Return (x, y) of the center of cell containing provided text 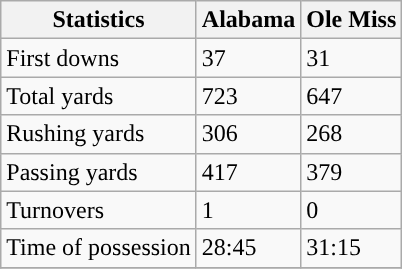
Rushing yards (99, 134)
Ole Miss (352, 20)
28:45 (248, 248)
379 (352, 172)
31 (352, 58)
268 (352, 134)
0 (352, 210)
647 (352, 96)
417 (248, 172)
Passing yards (99, 172)
Total yards (99, 96)
Alabama (248, 20)
Turnovers (99, 210)
1 (248, 210)
Statistics (99, 20)
31:15 (352, 248)
306 (248, 134)
723 (248, 96)
37 (248, 58)
First downs (99, 58)
Time of possession (99, 248)
